Output the (x, y) coordinate of the center of the cell containing the given text.  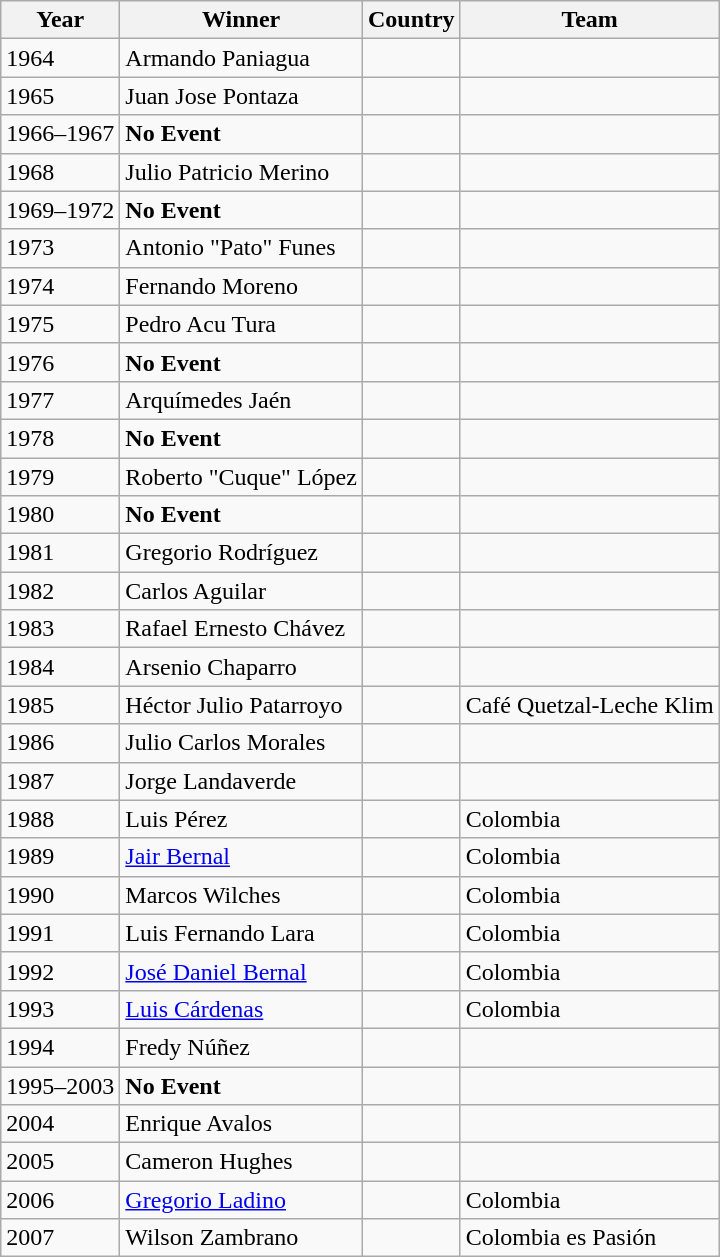
Winner (242, 20)
Jair Bernal (242, 857)
1987 (60, 781)
1985 (60, 705)
Armando Paniagua (242, 58)
1989 (60, 857)
1988 (60, 819)
Wilson Zambrano (242, 1238)
1978 (60, 438)
1977 (60, 400)
1982 (60, 591)
Roberto "Cuque" López (242, 477)
Pedro Acu Tura (242, 324)
Arsenio Chaparro (242, 667)
1968 (60, 172)
1984 (60, 667)
1994 (60, 1047)
1979 (60, 477)
1974 (60, 286)
1973 (60, 248)
Year (60, 20)
1965 (60, 96)
Luis Pérez (242, 819)
Héctor Julio Patarroyo (242, 705)
Julio Carlos Morales (242, 743)
Team (590, 20)
Rafael Ernesto Chávez (242, 629)
Antonio "Pato" Funes (242, 248)
Carlos Aguilar (242, 591)
Juan Jose Pontaza (242, 96)
Fredy Núñez (242, 1047)
1986 (60, 743)
Country (411, 20)
1969–1972 (60, 210)
2007 (60, 1238)
Jorge Landaverde (242, 781)
1990 (60, 895)
Café Quetzal-Leche Klim (590, 705)
1975 (60, 324)
2006 (60, 1200)
Enrique Avalos (242, 1124)
Gregorio Ladino (242, 1200)
Colombia es Pasión (590, 1238)
2004 (60, 1124)
1992 (60, 971)
1981 (60, 553)
Marcos Wilches (242, 895)
José Daniel Bernal (242, 971)
Gregorio Rodríguez (242, 553)
Julio Patricio Merino (242, 172)
Arquímedes Jaén (242, 400)
1980 (60, 515)
Fernando Moreno (242, 286)
1991 (60, 933)
1995–2003 (60, 1085)
Luis Cárdenas (242, 1009)
1966–1967 (60, 134)
1964 (60, 58)
Cameron Hughes (242, 1162)
1976 (60, 362)
1983 (60, 629)
Luis Fernando Lara (242, 933)
1993 (60, 1009)
2005 (60, 1162)
